Identify which cell holds the provided text, then report its [X, Y] central coordinate. 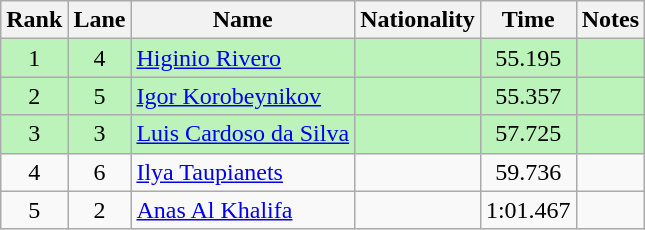
Notes [610, 20]
Luis Cardoso da Silva [243, 134]
1:01.467 [528, 210]
Igor Korobeynikov [243, 96]
Lane [100, 20]
Anas Al Khalifa [243, 210]
Higinio Rivero [243, 58]
Rank [34, 20]
1 [34, 58]
6 [100, 172]
Name [243, 20]
Ilya Taupianets [243, 172]
Nationality [418, 20]
59.736 [528, 172]
55.357 [528, 96]
57.725 [528, 134]
55.195 [528, 58]
Time [528, 20]
